Return the (x, y) coordinate for the center point of the cell that contains the specified text.  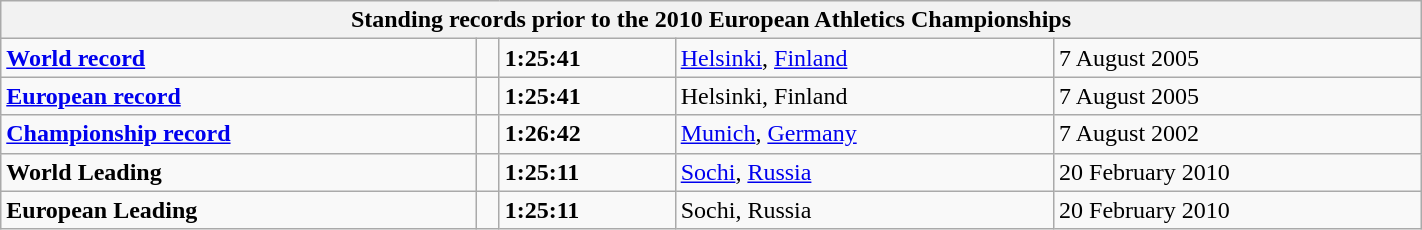
World record (239, 58)
Championship record (239, 134)
Munich, Germany (864, 134)
7 August 2002 (1238, 134)
1:26:42 (587, 134)
World Leading (239, 172)
Standing records prior to the 2010 European Athletics Championships (711, 20)
European Leading (239, 210)
European record (239, 96)
